Extract the (X, Y) coordinate from the center of the cell holding the provided text.  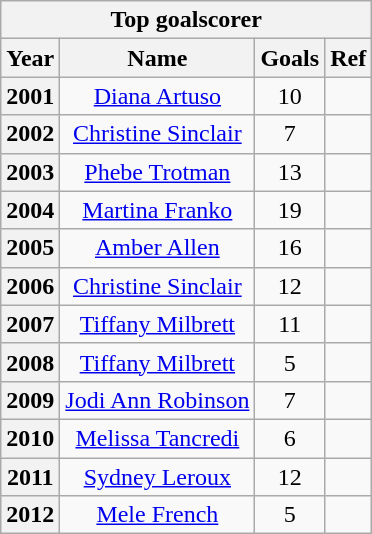
2008 (30, 362)
Top goalscorer (186, 20)
Sydney Leroux (158, 477)
11 (290, 324)
2003 (30, 172)
2007 (30, 324)
Year (30, 58)
Ref (348, 58)
16 (290, 248)
Goals (290, 58)
2011 (30, 477)
Phebe Trotman (158, 172)
Diana Artuso (158, 96)
Jodi Ann Robinson (158, 400)
2005 (30, 248)
2004 (30, 210)
2001 (30, 96)
2006 (30, 286)
Mele French (158, 515)
19 (290, 210)
Name (158, 58)
13 (290, 172)
Amber Allen (158, 248)
Melissa Tancredi (158, 438)
Martina Franko (158, 210)
2009 (30, 400)
2012 (30, 515)
10 (290, 96)
2002 (30, 134)
6 (290, 438)
2010 (30, 438)
